Pinpoint the cell where the given text exists, returning its (X, Y) midpoint coordinate. 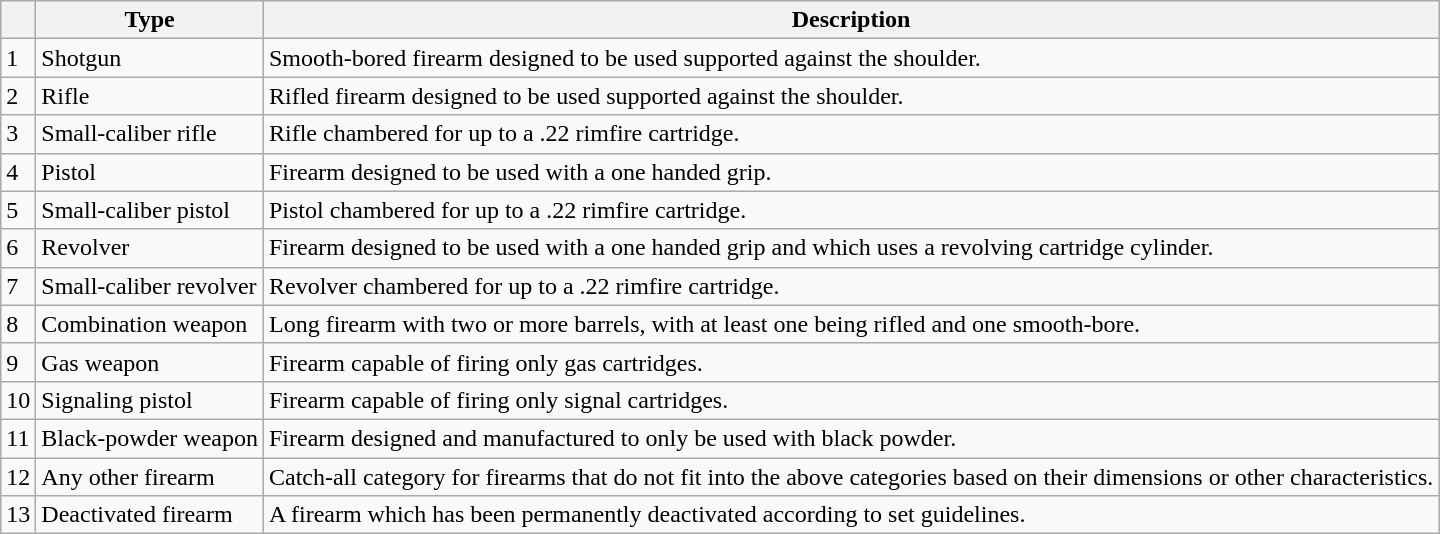
Rifled firearm designed to be used supported against the shoulder. (850, 96)
Deactivated firearm (150, 515)
Gas weapon (150, 362)
Revolver chambered for up to a .22 rimfire cartridge. (850, 286)
Firearm designed to be used with a one handed grip. (850, 172)
Firearm capable of firing only signal cartridges. (850, 400)
Any other firearm (150, 477)
Description (850, 20)
2 (18, 96)
Long firearm with two or more barrels, with at least one being rifled and one smooth-bore. (850, 324)
9 (18, 362)
A firearm which has been permanently deactivated according to set guidelines. (850, 515)
Firearm capable of firing only gas cartridges. (850, 362)
Smooth-bored firearm designed to be used supported against the shoulder. (850, 58)
12 (18, 477)
Type (150, 20)
5 (18, 210)
Combination weapon (150, 324)
10 (18, 400)
Small-caliber pistol (150, 210)
Black-powder weapon (150, 438)
Rifle chambered for up to a .22 rimfire cartridge. (850, 134)
8 (18, 324)
13 (18, 515)
3 (18, 134)
11 (18, 438)
1 (18, 58)
Pistol (150, 172)
Rifle (150, 96)
Shotgun (150, 58)
6 (18, 248)
Pistol chambered for up to a .22 rimfire cartridge. (850, 210)
4 (18, 172)
7 (18, 286)
Firearm designed to be used with a one handed grip and which uses a revolving cartridge cylinder. (850, 248)
Revolver (150, 248)
Small-caliber revolver (150, 286)
Small-caliber rifle (150, 134)
Signaling pistol (150, 400)
Firearm designed and manufactured to only be used with black powder. (850, 438)
Catch-all category for firearms that do not fit into the above categories based on their dimensions or other characteristics. (850, 477)
